Search for the cell housing the specified text and yield its [x, y] center coordinate. 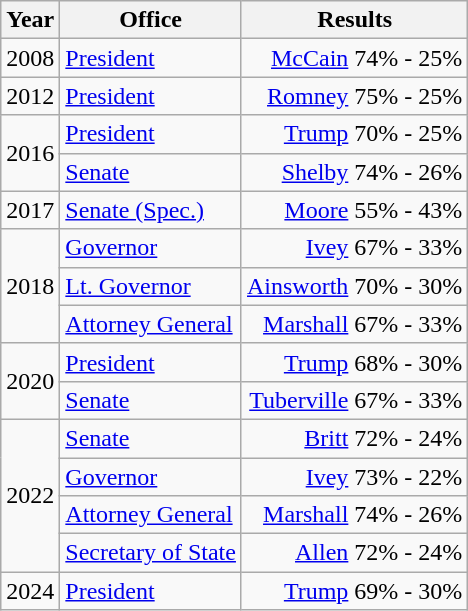
Shelby 74% - 26% [354, 172]
Trump 69% - 30% [354, 591]
Ivey 73% - 22% [354, 477]
Tuberville 67% - 33% [354, 400]
2017 [30, 210]
Ainsworth 70% - 30% [354, 286]
Senate (Spec.) [151, 210]
2018 [30, 286]
Trump 70% - 25% [354, 134]
2016 [30, 153]
Allen 72% - 24% [354, 553]
Marshall 74% - 26% [354, 515]
Lt. Governor [151, 286]
2008 [30, 58]
Romney 75% - 25% [354, 96]
Moore 55% - 43% [354, 210]
Trump 68% - 30% [354, 362]
Office [151, 20]
Marshall 67% - 33% [354, 324]
2024 [30, 591]
Results [354, 20]
Ivey 67% - 33% [354, 248]
McCain 74% - 25% [354, 58]
Year [30, 20]
Britt 72% - 24% [354, 438]
2012 [30, 96]
2022 [30, 495]
Secretary of State [151, 553]
2020 [30, 381]
